Extract the [X, Y] coordinate from the center of the cell holding the provided text.  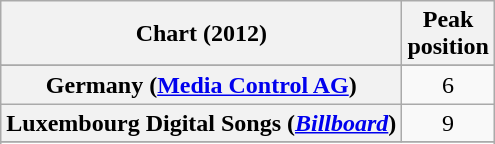
9 [448, 123]
Germany (Media Control AG) [202, 85]
Chart (2012) [202, 34]
Peakposition [448, 34]
Luxembourg Digital Songs (Billboard) [202, 123]
6 [448, 85]
